Detect which cell encompasses the target text, then output its [x, y] center coordinate. 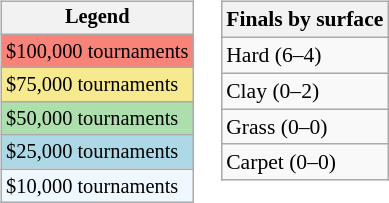
Grass (0–0) [304, 127]
Finals by surface [304, 20]
Clay (0–2) [304, 91]
Legend [97, 18]
$75,000 tournaments [97, 85]
$25,000 tournaments [97, 152]
$50,000 tournaments [97, 119]
Carpet (0–0) [304, 162]
$10,000 tournaments [97, 186]
$100,000 tournaments [97, 51]
Hard (6–4) [304, 55]
